Return (x, y) of the center of cell containing provided text 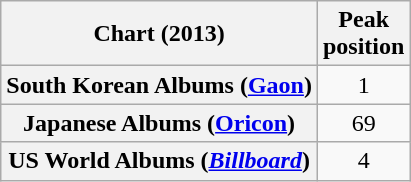
Japanese Albums (Oricon) (160, 123)
Peakposition (363, 34)
69 (363, 123)
US World Albums (Billboard) (160, 161)
1 (363, 85)
Chart (2013) (160, 34)
4 (363, 161)
South Korean Albums (Gaon) (160, 85)
